Return the [x, y] coordinate for the center point of the cell that contains the specified text.  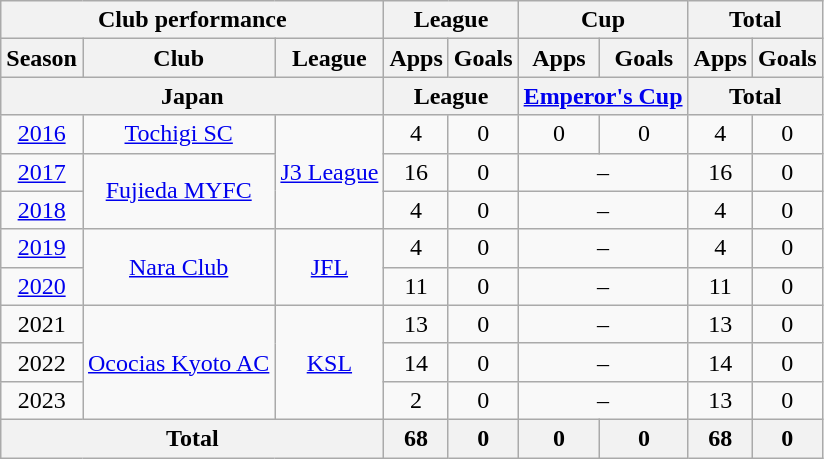
JFL [330, 267]
2020 [42, 286]
2023 [42, 400]
2 [416, 400]
2017 [42, 172]
Tochigi SC [178, 134]
Nara Club [178, 267]
Cup [603, 20]
Ococias Kyoto AC [178, 362]
Season [42, 58]
Emperor's Cup [603, 96]
Fujieda MYFC [178, 191]
2021 [42, 324]
2018 [42, 210]
Japan [192, 96]
2022 [42, 362]
KSL [330, 362]
2016 [42, 134]
2019 [42, 248]
J3 League [330, 172]
Club performance [192, 20]
Club [178, 58]
